Provide the [X, Y] coordinate of the cell's center where the given text is located.  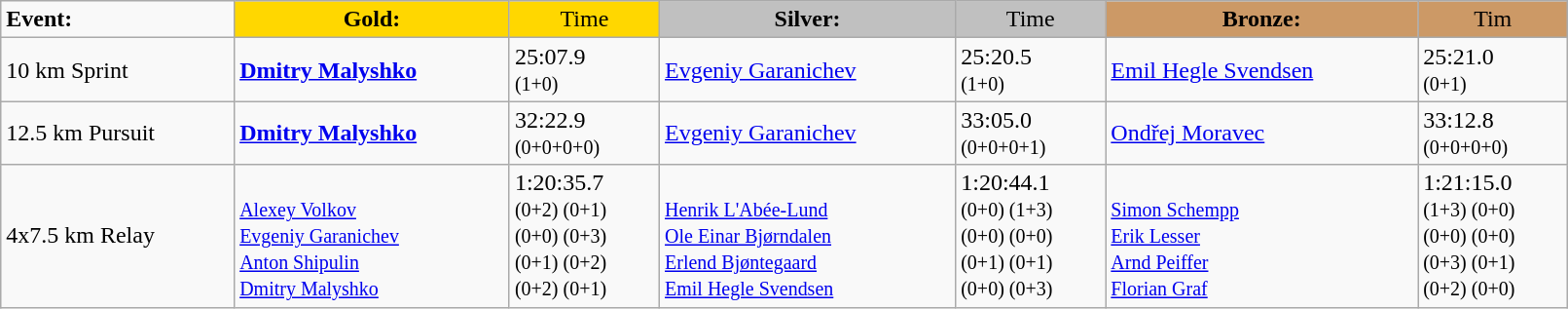
32:22.9(0+0+0+0) [584, 133]
Emil Hegle Svendsen [1261, 70]
Ondřej Moravec [1261, 133]
Event: [118, 19]
Henrik L'Abée-LundOle Einar BjørndalenErlend BjøntegaardEmil Hegle Svendsen [808, 236]
33:12.8(0+0+0+0) [1493, 133]
12.5 km Pursuit [118, 133]
1:21:15.0(1+3) (0+0)(0+0) (0+0)(0+3) (0+1)(0+2) (0+0) [1493, 236]
Simon SchemppErik LesserArnd PeifferFlorian Graf [1261, 236]
1:20:44.1(0+0) (1+3)(0+0) (0+0)(0+1) (0+1)(0+0) (0+3) [1031, 236]
25:07.9(1+0) [584, 70]
Bronze: [1261, 19]
4x7.5 km Relay [118, 236]
33:05.0(0+0+0+1) [1031, 133]
Gold: [372, 19]
25:21.0(0+1) [1493, 70]
25:20.5(1+0) [1031, 70]
Alexey VolkovEvgeniy GaranichevAnton ShipulinDmitry Malyshko [372, 236]
1:20:35.7(0+2) (0+1)(0+0) (0+3)(0+1) (0+2)(0+2) (0+1) [584, 236]
Tim [1493, 19]
Silver: [808, 19]
10 km Sprint [118, 70]
